Pinpoint the cell where the given text exists, returning its [x, y] midpoint coordinate. 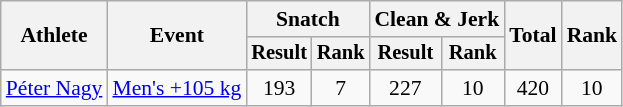
Total [532, 36]
Event [176, 36]
193 [279, 88]
Snatch [308, 19]
420 [532, 88]
Men's +105 kg [176, 88]
Clean & Jerk [436, 19]
7 [341, 88]
227 [405, 88]
Péter Nagy [54, 88]
Athlete [54, 36]
